Scan for the cell matching the given text and deliver its (X, Y) coordinate at center. 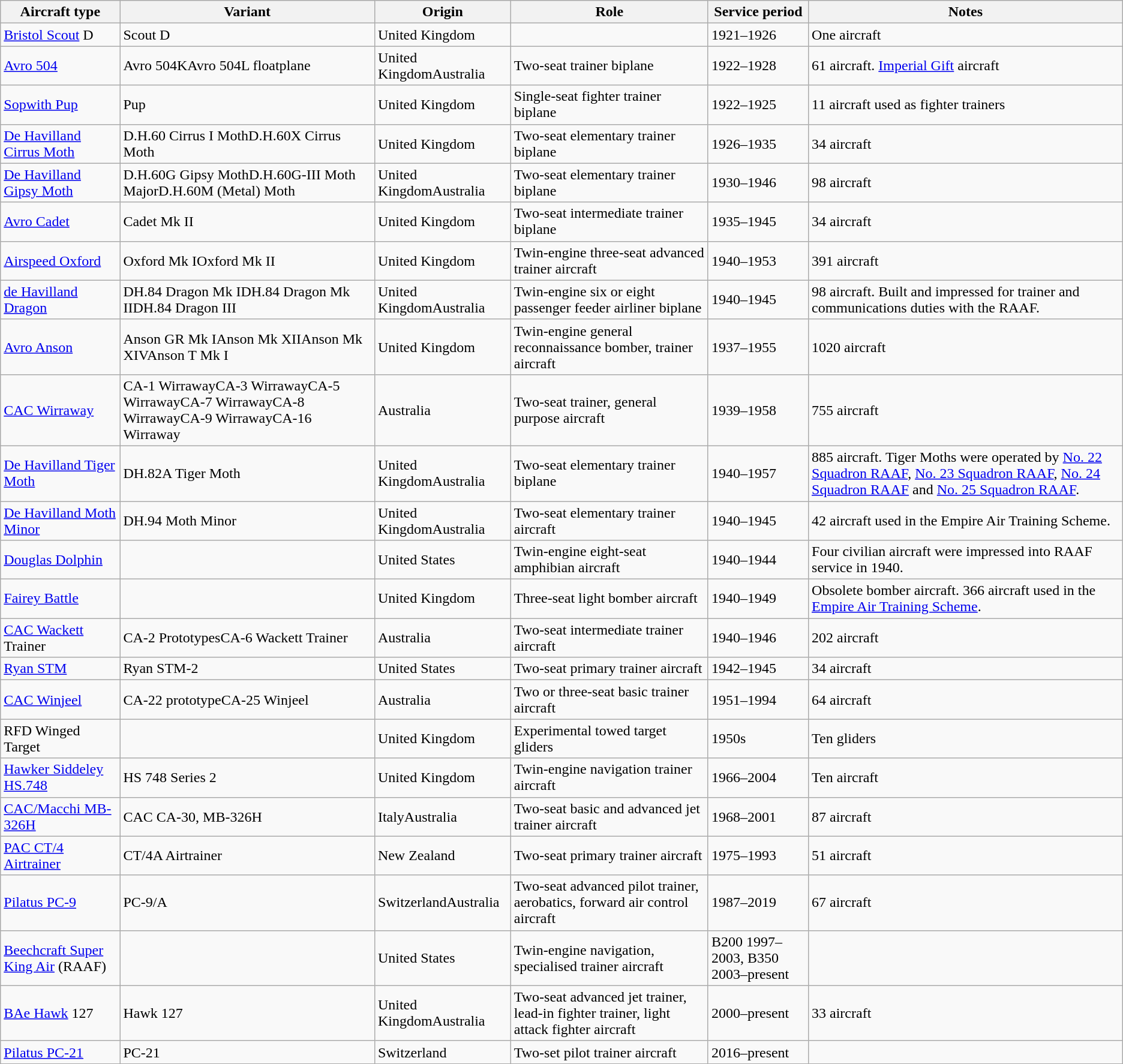
Aircraft type (60, 12)
CAC Wirraway (60, 410)
CAC/Macchi MB-326H (60, 817)
Twin-engine general reconnaissance bomber, trainer aircraft (609, 347)
Cadet Mk II (247, 222)
Twin-engine six or eight passenger feeder airliner biplane (609, 300)
CT/4A Airtrainer (247, 855)
1020 aircraft (966, 347)
67 aircraft (966, 903)
1930–1946 (758, 182)
Single-seat fighter trainer biplane (609, 104)
Fairey Battle (60, 599)
PC-9/A (247, 903)
61 aircraft. Imperial Gift aircraft (966, 66)
Avro Anson (60, 347)
2016–present (758, 1052)
1942–1945 (758, 669)
CA-1 WirrawayCA-3 WirrawayCA-5 WirrawayCA-7 WirrawayCA-8 WirrawayCA-9 WirrawayCA-16 Wirraway (247, 410)
DH.94 Moth Minor (247, 521)
Service period (758, 12)
1951–1994 (758, 699)
HS 748 Series 2 (247, 777)
202 aircraft (966, 638)
BAe Hawk 127 (60, 1013)
Pilatus PC-21 (60, 1052)
1987–2019 (758, 903)
Oxford Mk IOxford Mk II (247, 260)
De Havilland Cirrus Moth (60, 144)
PC-21 (247, 1052)
1940–1949 (758, 599)
Notes (966, 12)
Beechcraft Super King Air (RAAF) (60, 958)
ItalyAustralia (443, 817)
64 aircraft (966, 699)
Obsolete bomber aircraft. 366 aircraft used in the Empire Air Training Scheme. (966, 599)
Twin-engine navigation trainer aircraft (609, 777)
Role (609, 12)
De Havilland Moth Minor (60, 521)
New Zealand (443, 855)
1922–1928 (758, 66)
Hawk 127 (247, 1013)
1926–1935 (758, 144)
De Havilland Gipsy Moth (60, 182)
1939–1958 (758, 410)
Two-seat intermediate trainer biplane (609, 222)
CA-22 prototypeCA-25 Winjeel (247, 699)
1935–1945 (758, 222)
De Havilland Tiger Moth (60, 473)
391 aircraft (966, 260)
RFD Winged Target (60, 739)
98 aircraft. Built and impressed for trainer and communications duties with the RAAF. (966, 300)
SwitzerlandAustralia (443, 903)
33 aircraft (966, 1013)
Variant (247, 12)
Avro 504 (60, 66)
D.H.60 Cirrus I MothD.H.60X Cirrus Moth (247, 144)
Two-seat intermediate trainer aircraft (609, 638)
87 aircraft (966, 817)
Twin-engine eight-seat amphibian aircraft (609, 560)
One aircraft (966, 35)
Two-seat basic and advanced jet trainer aircraft (609, 817)
42 aircraft used in the Empire Air Training Scheme. (966, 521)
DH.84 Dragon Mk IDH.84 Dragon Mk IIDH.84 Dragon III (247, 300)
1940–1946 (758, 638)
885 aircraft. Tiger Moths were operated by No. 22 Squadron RAAF, No. 23 Squadron RAAF, No. 24 Squadron RAAF and No. 25 Squadron RAAF. (966, 473)
Two-seat trainer biplane (609, 66)
CA-2 PrototypesCA-6 Wackett Trainer (247, 638)
de Havilland Dragon (60, 300)
1975–1993 (758, 855)
Switzerland (443, 1052)
Avro 504KAvro 504L floatplane (247, 66)
1966–2004 (758, 777)
755 aircraft (966, 410)
Ten gliders (966, 739)
D.H.60G Gipsy MothD.H.60G-III Moth MajorD.H.60M (Metal) Moth (247, 182)
1922–1925 (758, 104)
Three-seat light bomber aircraft (609, 599)
Sopwith Pup (60, 104)
Two-seat elementary trainer aircraft (609, 521)
Ryan STM-2 (247, 669)
PAC CT/4 Airtrainer (60, 855)
DH.82A Tiger Moth (247, 473)
1940–1953 (758, 260)
Two-set pilot trainer aircraft (609, 1052)
98 aircraft (966, 182)
Two-seat advanced jet trainer, lead-in fighter trainer, light attack fighter aircraft (609, 1013)
CAC CA-30, MB-326H (247, 817)
1937–1955 (758, 347)
51 aircraft (966, 855)
Twin-engine navigation, specialised trainer aircraft (609, 958)
Bristol Scout D (60, 35)
1940–1944 (758, 560)
Anson GR Mk IAnson Mk XIIAnson Mk XIVAnson T Mk I (247, 347)
1950s (758, 739)
Pilatus PC-9 (60, 903)
Hawker Siddeley HS.748 (60, 777)
Douglas Dolphin (60, 560)
Two-seat advanced pilot trainer, aerobatics, forward air control aircraft (609, 903)
Airspeed Oxford (60, 260)
11 aircraft used as fighter trainers (966, 104)
B200 1997–2003, B350 2003–present (758, 958)
Two-seat trainer, general purpose aircraft (609, 410)
1940–1957 (758, 473)
Ryan STM (60, 669)
Experimental towed target gliders (609, 739)
2000–present (758, 1013)
Four civilian aircraft were impressed into RAAF service in 1940. (966, 560)
Scout D (247, 35)
Two or three-seat basic trainer aircraft (609, 699)
Pup (247, 104)
1968–2001 (758, 817)
Twin-engine three-seat advanced trainer aircraft (609, 260)
1921–1926 (758, 35)
Ten aircraft (966, 777)
Origin (443, 12)
Avro Cadet (60, 222)
CAC Wackett Trainer (60, 638)
CAC Winjeel (60, 699)
